Scan for the cell matching the given text and deliver its (X, Y) coordinate at center. 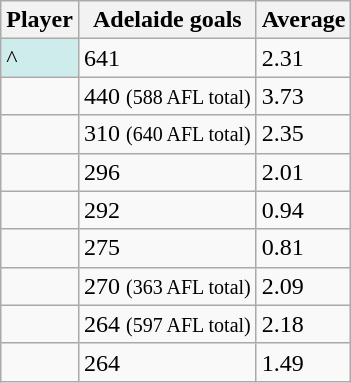
Average (304, 20)
^ (40, 58)
2.35 (304, 134)
Adelaide goals (167, 20)
310 (640 AFL total) (167, 134)
3.73 (304, 96)
270 (363 AFL total) (167, 286)
2.09 (304, 286)
264 (167, 362)
275 (167, 248)
264 (597 AFL total) (167, 324)
0.81 (304, 248)
2.01 (304, 172)
440 (588 AFL total) (167, 96)
292 (167, 210)
2.31 (304, 58)
1.49 (304, 362)
641 (167, 58)
Player (40, 20)
2.18 (304, 324)
296 (167, 172)
0.94 (304, 210)
